Identify which cell holds the provided text, then report its (x, y) central coordinate. 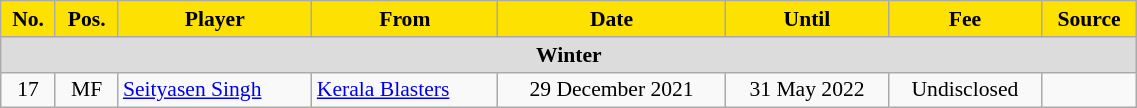
No. (28, 19)
Undisclosed (965, 90)
31 May 2022 (806, 90)
Source (1089, 19)
17 (28, 90)
MF (86, 90)
Pos. (86, 19)
Seityasen Singh (215, 90)
Winter (569, 55)
29 December 2021 (612, 90)
Fee (965, 19)
Player (215, 19)
Kerala Blasters (405, 90)
Until (806, 19)
Date (612, 19)
From (405, 19)
